Find where the given text appears and provide that cell's center as (x, y) coordinate. 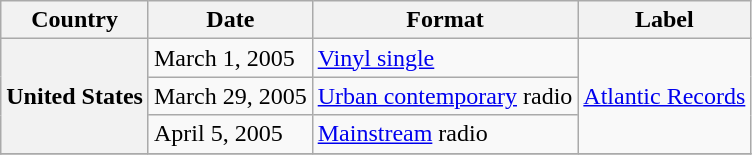
Mainstream radio (445, 134)
Urban contemporary radio (445, 96)
Country (75, 20)
Date (230, 20)
Label (664, 20)
United States (75, 96)
April 5, 2005 (230, 134)
March 29, 2005 (230, 96)
Atlantic Records (664, 96)
Vinyl single (445, 58)
Format (445, 20)
March 1, 2005 (230, 58)
